From the cell containing the given text, extract its center point as (x, y) coordinate. 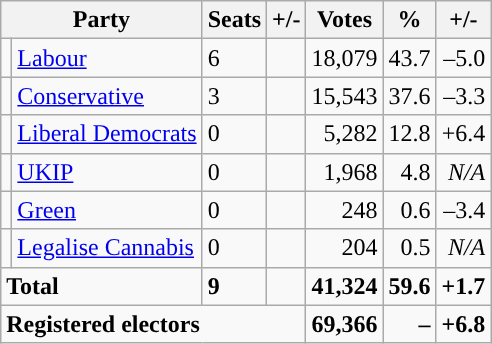
Registered electors (154, 324)
18,079 (344, 58)
% (410, 20)
37.6 (410, 96)
Votes (344, 20)
41,324 (344, 286)
69,366 (344, 324)
248 (344, 210)
1,968 (344, 172)
204 (344, 248)
Legalise Cannabis (107, 248)
UKIP (107, 172)
Labour (107, 58)
0.5 (410, 248)
+6.4 (464, 134)
0.6 (410, 210)
Party (102, 20)
43.7 (410, 58)
4.8 (410, 172)
59.6 (410, 286)
15,543 (344, 96)
–3.3 (464, 96)
5,282 (344, 134)
12.8 (410, 134)
+1.7 (464, 286)
9 (234, 286)
Conservative (107, 96)
–3.4 (464, 210)
–5.0 (464, 58)
6 (234, 58)
Liberal Democrats (107, 134)
– (410, 324)
Seats (234, 20)
Green (107, 210)
+6.8 (464, 324)
3 (234, 96)
Total (102, 286)
